Find where the given text appears and provide that cell's center as (x, y) coordinate. 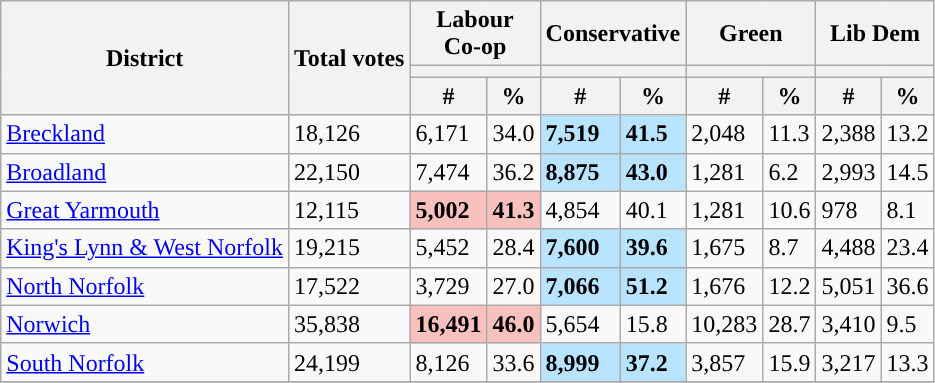
51.2 (652, 286)
District (145, 58)
Great Yarmouth (145, 210)
12.2 (790, 286)
24,199 (349, 362)
28.4 (514, 248)
23.4 (908, 248)
5,654 (580, 324)
1,676 (724, 286)
15.9 (790, 362)
41.3 (514, 210)
11.3 (790, 134)
34.0 (514, 134)
13.2 (908, 134)
40.1 (652, 210)
5,002 (448, 210)
1,675 (724, 248)
36.2 (514, 172)
36.6 (908, 286)
14.5 (908, 172)
12,115 (349, 210)
Green (751, 34)
3,857 (724, 362)
9.5 (908, 324)
10.6 (790, 210)
37.2 (652, 362)
6.2 (790, 172)
Breckland (145, 134)
8.7 (790, 248)
South Norfolk (145, 362)
8.1 (908, 210)
Total votes (349, 58)
4,854 (580, 210)
2,993 (848, 172)
13.3 (908, 362)
15.8 (652, 324)
4,488 (848, 248)
16,491 (448, 324)
7,519 (580, 134)
17,522 (349, 286)
22,150 (349, 172)
3,729 (448, 286)
3,217 (848, 362)
41.5 (652, 134)
King's Lynn & West Norfolk (145, 248)
5,452 (448, 248)
8,126 (448, 362)
Broadland (145, 172)
8,875 (580, 172)
19,215 (349, 248)
39.6 (652, 248)
2,388 (848, 134)
2,048 (724, 134)
5,051 (848, 286)
33.6 (514, 362)
8,999 (580, 362)
LabourCo-op (475, 34)
7,600 (580, 248)
Conservative (613, 34)
10,283 (724, 324)
3,410 (848, 324)
46.0 (514, 324)
7,474 (448, 172)
28.7 (790, 324)
978 (848, 210)
Norwich (145, 324)
North Norfolk (145, 286)
27.0 (514, 286)
7,066 (580, 286)
35,838 (349, 324)
18,126 (349, 134)
Lib Dem (875, 34)
43.0 (652, 172)
6,171 (448, 134)
